Locate the cell with the specified text and output its [X, Y] center coordinate. 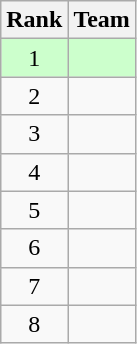
5 [34, 210]
4 [34, 172]
Rank [34, 20]
2 [34, 96]
6 [34, 248]
8 [34, 324]
1 [34, 58]
Team [102, 20]
7 [34, 286]
3 [34, 134]
